For the text-containing cell, return its midpoint in (X, Y) coordinate format. 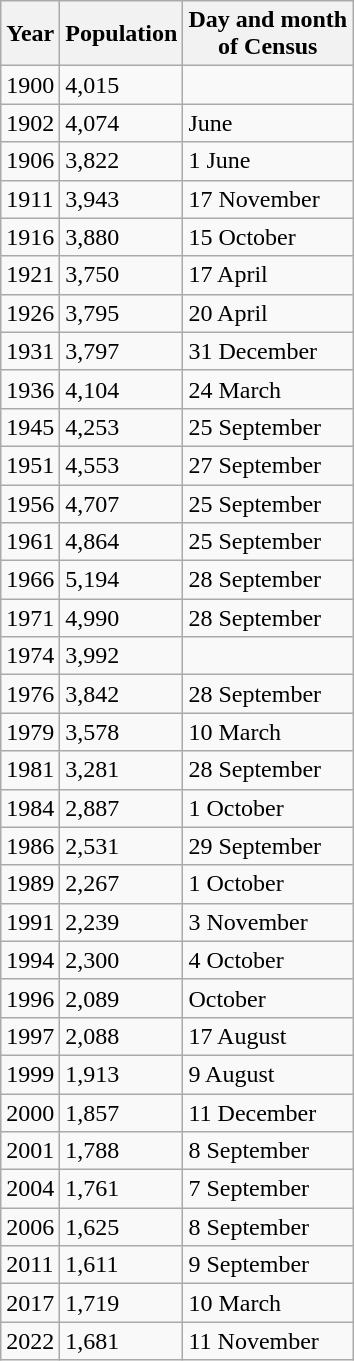
1994 (30, 960)
1981 (30, 770)
4,253 (122, 427)
9 September (268, 1265)
3,992 (122, 656)
17 August (268, 1036)
1931 (30, 351)
9 August (268, 1074)
1951 (30, 465)
24 March (268, 389)
1989 (30, 884)
Population (122, 34)
June (268, 123)
1974 (30, 656)
1976 (30, 694)
2,089 (122, 998)
1984 (30, 808)
3 November (268, 922)
3,943 (122, 199)
1 June (268, 161)
1996 (30, 998)
2022 (30, 1341)
1,611 (122, 1265)
1,788 (122, 1151)
1997 (30, 1036)
17 November (268, 199)
1,857 (122, 1113)
20 April (268, 313)
2,531 (122, 846)
2,887 (122, 808)
29 September (268, 846)
2011 (30, 1265)
1,625 (122, 1227)
1926 (30, 313)
1911 (30, 199)
3,880 (122, 237)
2001 (30, 1151)
1979 (30, 732)
2,300 (122, 960)
1921 (30, 275)
1,719 (122, 1303)
1986 (30, 846)
3,797 (122, 351)
1916 (30, 237)
11 November (268, 1341)
1,681 (122, 1341)
3,795 (122, 313)
3,578 (122, 732)
4,553 (122, 465)
1961 (30, 542)
October (268, 998)
1902 (30, 123)
4,074 (122, 123)
2004 (30, 1189)
1945 (30, 427)
5,194 (122, 580)
1966 (30, 580)
1906 (30, 161)
4,015 (122, 85)
2,267 (122, 884)
2006 (30, 1227)
3,281 (122, 770)
4,707 (122, 503)
31 December (268, 351)
Year (30, 34)
3,750 (122, 275)
1,761 (122, 1189)
1971 (30, 618)
1900 (30, 85)
11 December (268, 1113)
1956 (30, 503)
15 October (268, 237)
Day and monthof Census (268, 34)
4,864 (122, 542)
3,842 (122, 694)
2,088 (122, 1036)
2,239 (122, 922)
4,104 (122, 389)
1,913 (122, 1074)
1999 (30, 1074)
4,990 (122, 618)
2000 (30, 1113)
7 September (268, 1189)
2017 (30, 1303)
1936 (30, 389)
27 September (268, 465)
17 April (268, 275)
3,822 (122, 161)
4 October (268, 960)
1991 (30, 922)
